From the cell containing the given text, extract its center point as [X, Y] coordinate. 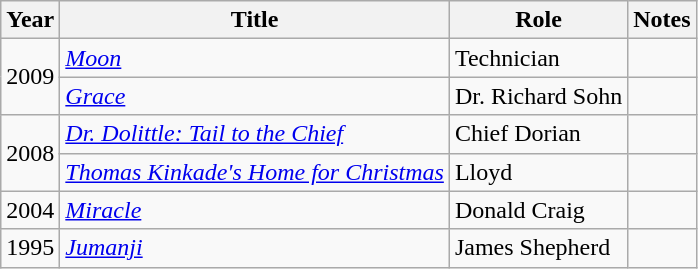
2009 [30, 77]
Moon [255, 58]
Grace [255, 96]
Chief Dorian [538, 134]
Jumanji [255, 248]
Notes [662, 20]
Year [30, 20]
Technician [538, 58]
Miracle [255, 210]
2008 [30, 153]
Role [538, 20]
Donald Craig [538, 210]
2004 [30, 210]
Lloyd [538, 172]
Dr. Richard Sohn [538, 96]
James Shepherd [538, 248]
Title [255, 20]
Thomas Kinkade's Home for Christmas [255, 172]
1995 [30, 248]
Dr. Dolittle: Tail to the Chief [255, 134]
